Locate the cell with the specified text and output its [X, Y] center coordinate. 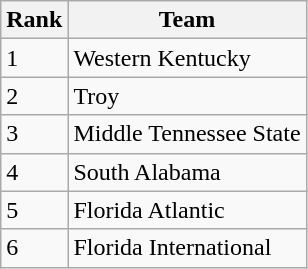
3 [34, 134]
Troy [187, 96]
Team [187, 20]
Rank [34, 20]
5 [34, 210]
Western Kentucky [187, 58]
Florida International [187, 248]
Florida Atlantic [187, 210]
1 [34, 58]
Middle Tennessee State [187, 134]
4 [34, 172]
6 [34, 248]
2 [34, 96]
South Alabama [187, 172]
